Scan for the cell matching the given text and deliver its (x, y) coordinate at center. 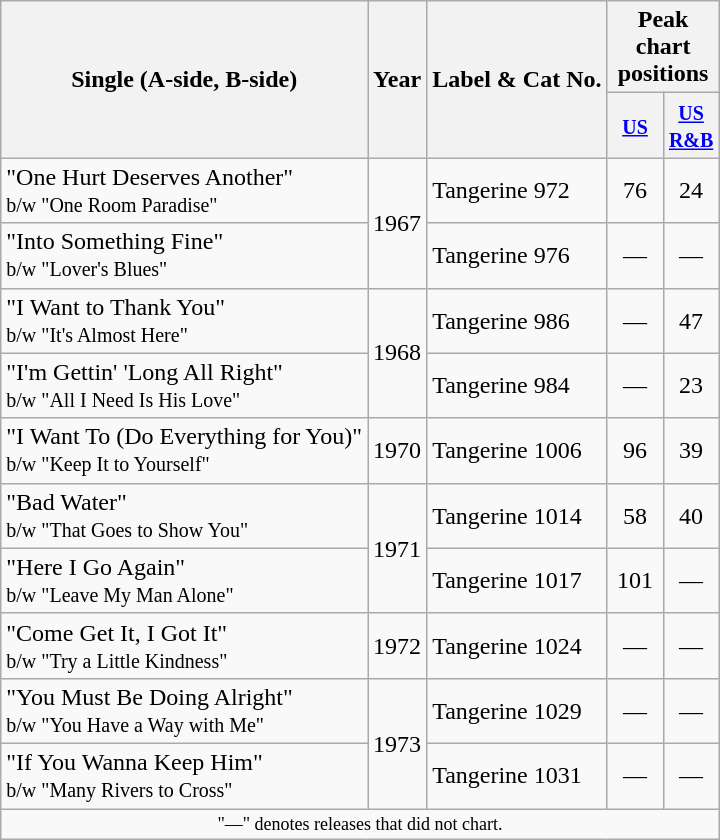
1971 (398, 548)
US (635, 126)
Peak chart positions (663, 47)
"—" denotes releases that did not chart. (360, 824)
1973 (398, 743)
"Bad Water"b/w "That Goes to Show You" (184, 516)
Year (398, 80)
47 (691, 320)
"I Want to Thank You"b/w "It's Almost Here" (184, 320)
"One Hurt Deserves Another"b/w "One Room Paradise" (184, 190)
Tangerine 1014 (517, 516)
"Into Something Fine"b/w "Lover's Blues" (184, 256)
Tangerine 1024 (517, 646)
"I Want To (Do Everything for You)"b/w "Keep It to Yourself" (184, 450)
24 (691, 190)
"Here I Go Again"b/w "Leave My Man Alone" (184, 580)
Single (A-side, B-side) (184, 80)
Tangerine 1031 (517, 776)
Label & Cat No. (517, 80)
40 (691, 516)
39 (691, 450)
"You Must Be Doing Alright"b/w "You Have a Way with Me" (184, 710)
"If You Wanna Keep Him"b/w "Many Rivers to Cross" (184, 776)
Tangerine 1006 (517, 450)
1968 (398, 353)
Tangerine 976 (517, 256)
23 (691, 386)
Tangerine 984 (517, 386)
Tangerine 1029 (517, 710)
US R&B (691, 126)
"I'm Gettin' 'Long All Right"b/w "All I Need Is His Love" (184, 386)
Tangerine 972 (517, 190)
"Come Get It, I Got It"b/w "Try a Little Kindness" (184, 646)
1972 (398, 646)
1967 (398, 223)
58 (635, 516)
76 (635, 190)
96 (635, 450)
Tangerine 1017 (517, 580)
1970 (398, 450)
Tangerine 986 (517, 320)
101 (635, 580)
